Return the [x, y] coordinate for the center point of the cell that contains the specified text.  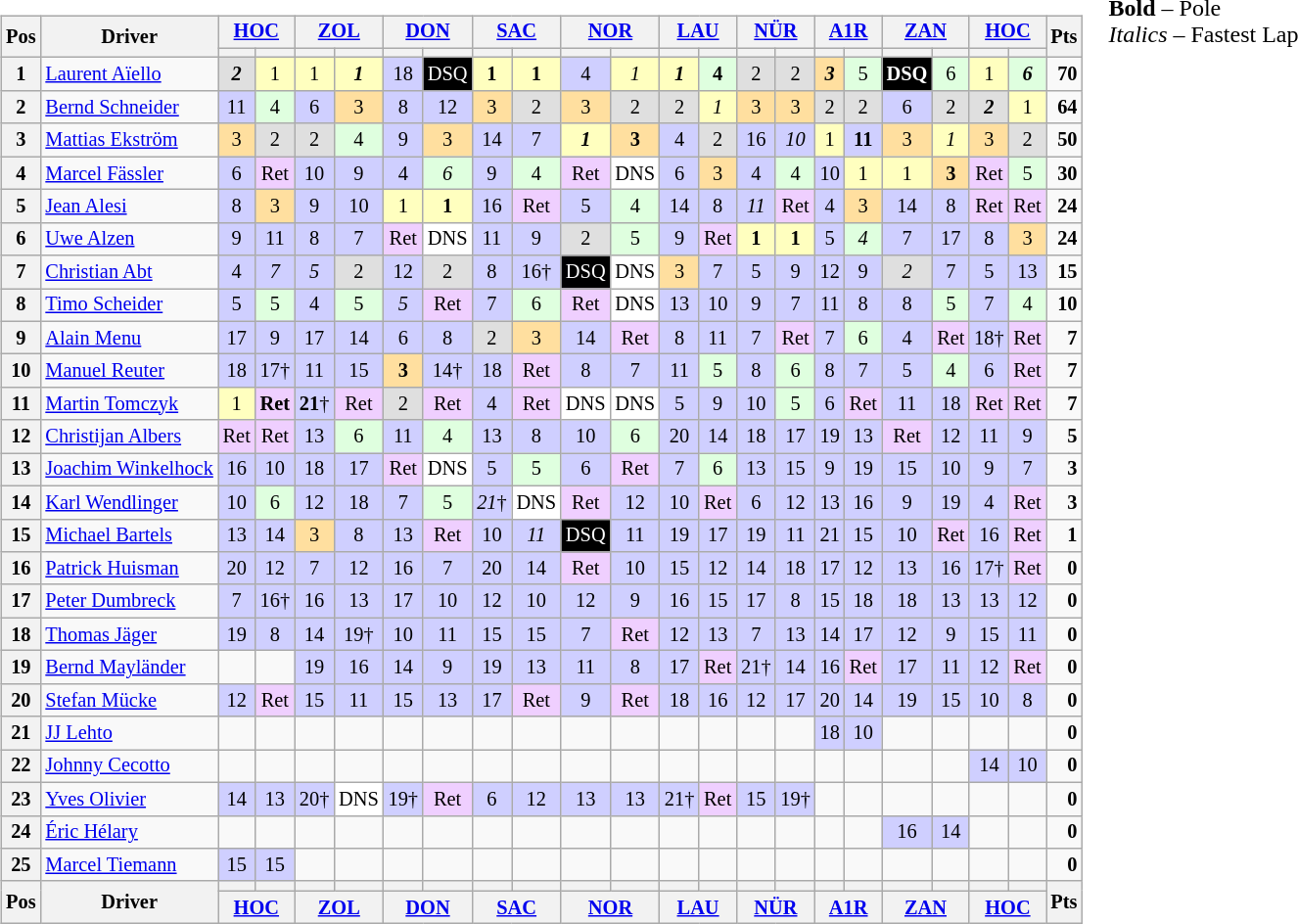
Thomas Jäger [129, 634]
70 [1065, 74]
Manuel Reuter [129, 371]
Patrick Huisman [129, 569]
18† [989, 338]
Karl Wendlinger [129, 502]
Alain Menu [129, 338]
Christian Abt [129, 272]
Uwe Alzen [129, 239]
Bernd Mayländer [129, 668]
23 [21, 799]
Yves Olivier [129, 799]
Michael Bartels [129, 535]
Stefan Mücke [129, 700]
22 [21, 766]
Marcel Fässler [129, 173]
30 [1065, 173]
Jean Alesi [129, 207]
JJ Lehto [129, 733]
20† [314, 799]
Martin Tomczyk [129, 404]
Marcel Tiemann [129, 865]
Peter Dumbreck [129, 601]
Joachim Winkelhock [129, 470]
Timo Scheider [129, 305]
Christijan Albers [129, 437]
Johnny Cecotto [129, 766]
64 [1065, 108]
Éric Hélary [129, 832]
25 [21, 865]
Laurent Aïello [129, 74]
Mattias Ekström [129, 140]
Bernd Schneider [129, 108]
50 [1065, 140]
14† [447, 371]
